Detect which cell encompasses the target text, then output its [X, Y] center coordinate. 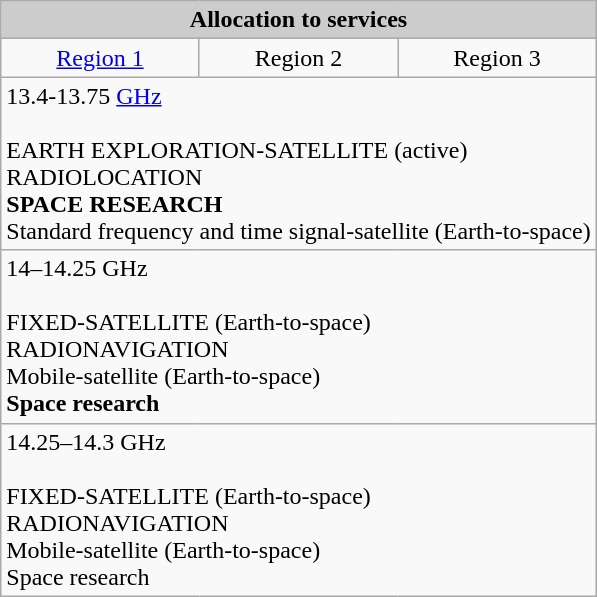
Region 1 [100, 58]
Allocation to services [299, 20]
13.4-13.75 GHzEARTH EXPLORATION-SATELLITE (active) RADIOLOCATION SPACE RESEARCH Standard frequency and time signal-satellite (Earth-to-space) [299, 164]
14–14.25 GHzFIXED-SATELLITE (Earth-to-space) RADIONAVIGATION Mobile-satellite (Earth-to-space) Space research [299, 336]
Region 2 [298, 58]
Region 3 [498, 58]
14.25–14.3 GHzFIXED-SATELLITE (Earth-to-space) RADIONAVIGATION Mobile-satellite (Earth-to-space) Space research [299, 510]
